Scan for the cell matching the given text and deliver its (x, y) coordinate at center. 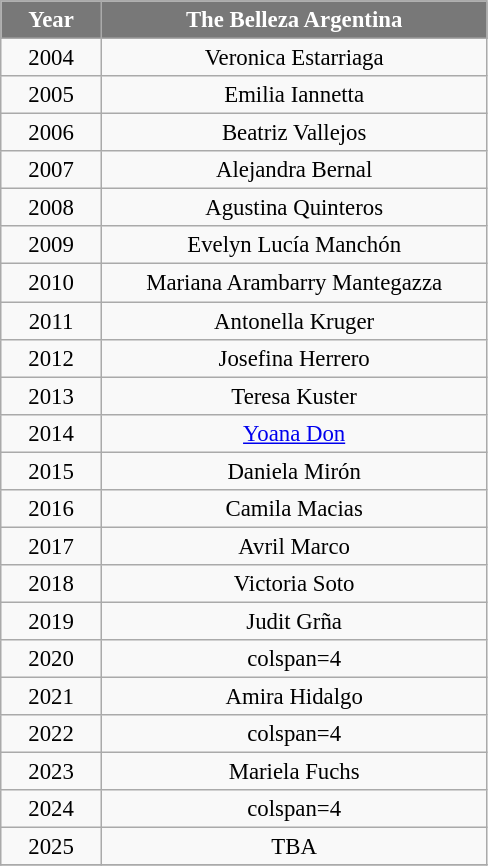
2004 (52, 58)
2020 (52, 659)
Veronica Estarriaga (294, 58)
2012 (52, 358)
2024 (52, 809)
2021 (52, 697)
2010 (52, 283)
Teresa Kuster (294, 396)
Judit Grña (294, 621)
2013 (52, 396)
2019 (52, 621)
Antonella Kruger (294, 321)
Camila Macias (294, 509)
2006 (52, 133)
Amira Hidalgo (294, 697)
Mariana Arambarry Mantegazza (294, 283)
TBA (294, 847)
Mariela Fuchs (294, 772)
2007 (52, 170)
2014 (52, 433)
Evelyn Lucía Manchón (294, 245)
Emilia Iannetta (294, 95)
2025 (52, 847)
Agustina Quinteros (294, 208)
Victoria Soto (294, 584)
Alejandra Bernal (294, 170)
The Belleza Argentina (294, 20)
Beatriz Vallejos (294, 133)
Avril Marco (294, 546)
2009 (52, 245)
2005 (52, 95)
Yoana Don (294, 433)
2018 (52, 584)
2017 (52, 546)
2023 (52, 772)
2022 (52, 734)
Year (52, 20)
Josefina Herrero (294, 358)
Daniela Mirón (294, 471)
2011 (52, 321)
2015 (52, 471)
2016 (52, 509)
2008 (52, 208)
